For the text-containing cell, return its midpoint in (x, y) coordinate format. 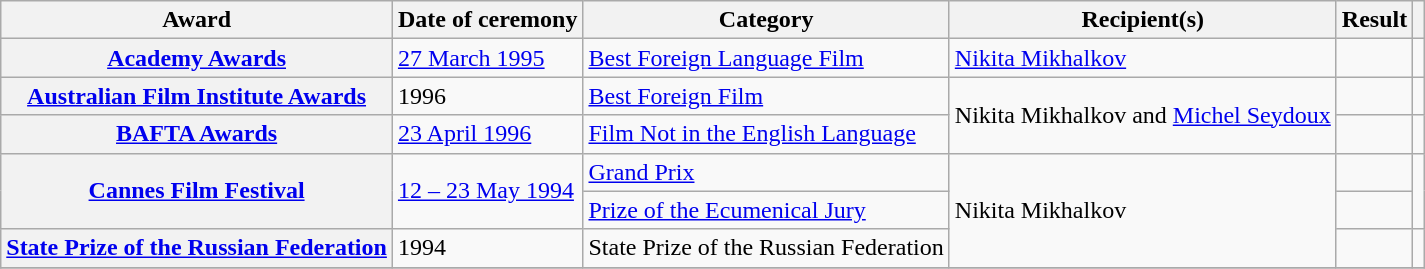
BAFTA Awards (197, 134)
Best Foreign Film (766, 96)
Grand Prix (766, 172)
Result (1374, 20)
Category (766, 20)
12 – 23 May 1994 (488, 191)
1994 (488, 248)
27 March 1995 (488, 58)
Award (197, 20)
Prize of the Ecumenical Jury (766, 210)
Date of ceremony (488, 20)
Academy Awards (197, 58)
Nikita Mikhalkov and Michel Seydoux (1142, 115)
Australian Film Institute Awards (197, 96)
Best Foreign Language Film (766, 58)
Recipient(s) (1142, 20)
23 April 1996 (488, 134)
Film Not in the English Language (766, 134)
1996 (488, 96)
Cannes Film Festival (197, 191)
